For the text-containing cell, return its midpoint in (x, y) coordinate format. 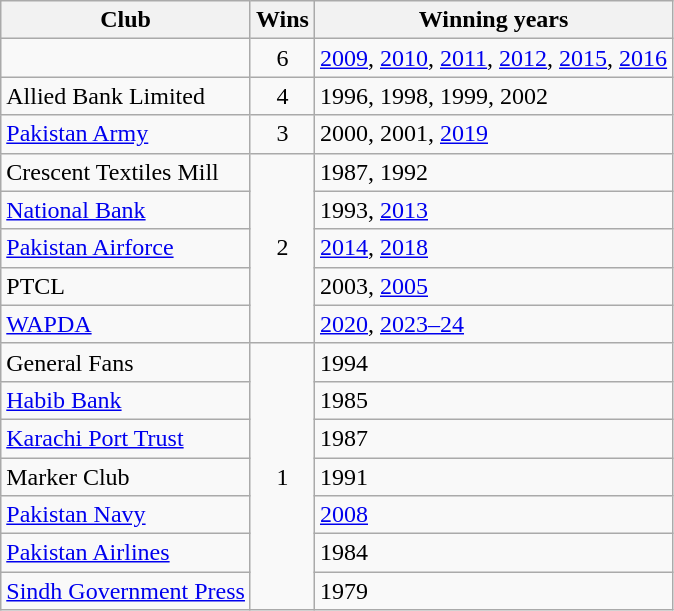
Pakistan Airforce (126, 248)
1984 (493, 553)
Winning years (493, 20)
PTCL (126, 286)
Habib Bank (126, 400)
Wins (282, 20)
2009, 2010, 2011, 2012, 2015, 2016 (493, 58)
4 (282, 96)
1979 (493, 591)
1987, 1992 (493, 172)
6 (282, 58)
1991 (493, 477)
1993, 2013 (493, 210)
1 (282, 476)
WAPDA (126, 324)
General Fans (126, 362)
Pakistan Airlines (126, 553)
1994 (493, 362)
2 (282, 248)
2003, 2005 (493, 286)
Pakistan Army (126, 134)
Crescent Textiles Mill (126, 172)
Karachi Port Trust (126, 438)
3 (282, 134)
Allied Bank Limited (126, 96)
Sindh Government Press (126, 591)
Club (126, 20)
1985 (493, 400)
2008 (493, 515)
National Bank (126, 210)
2020, 2023–24 (493, 324)
2014, 2018 (493, 248)
1987 (493, 438)
2000, 2001, 2019 (493, 134)
Marker Club (126, 477)
Pakistan Navy (126, 515)
1996, 1998, 1999, 2002 (493, 96)
